From the cell containing the given text, extract its center point as (X, Y) coordinate. 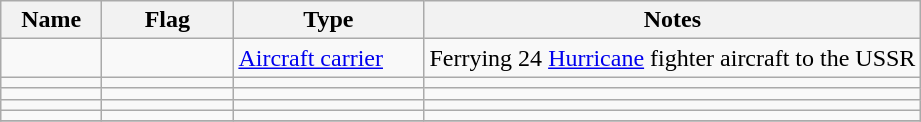
Type (328, 20)
Notes (672, 20)
Flag (168, 20)
Aircraft carrier (328, 58)
Name (52, 20)
Ferrying 24 Hurricane fighter aircraft to the USSR (672, 58)
